Determine the (X, Y) coordinate at the center of the cell enclosing the given text.  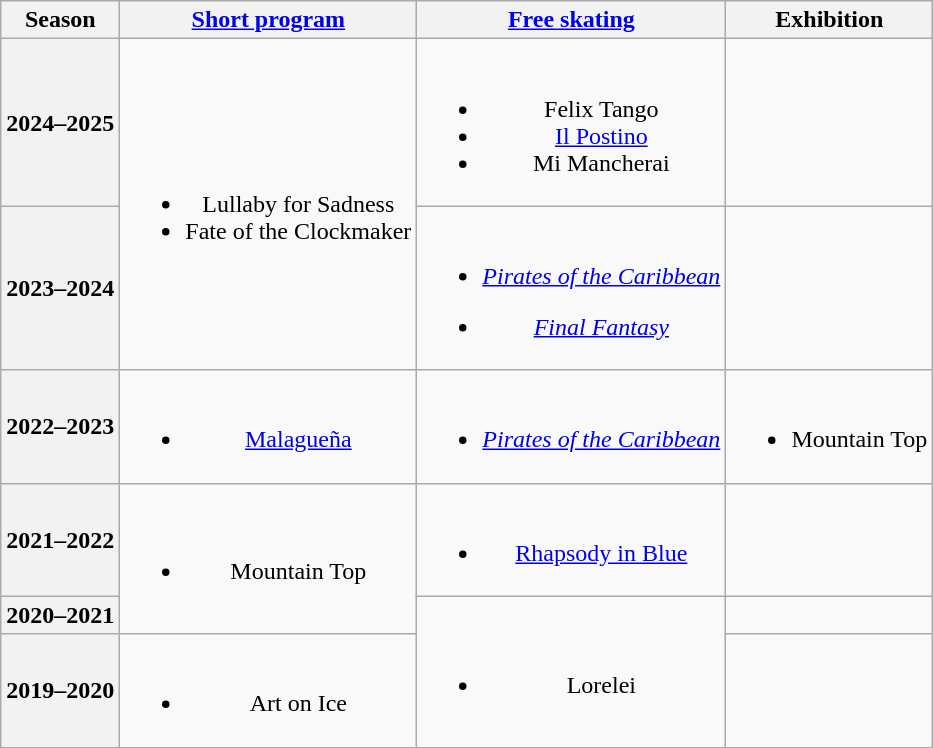
Pirates of the Caribbean (572, 426)
Lullaby for Sadness Fate of the Clockmaker (268, 204)
Season (60, 20)
2019–2020 (60, 690)
2020–2021 (60, 615)
Felix Tango Il Postino Mi Mancherai (572, 122)
2022–2023 (60, 426)
2021–2022 (60, 540)
2023–2024 (60, 288)
Exhibition (830, 20)
Art on Ice (268, 690)
Free skating (572, 20)
2024–2025 (60, 122)
Pirates of the Caribbean Final Fantasy (572, 288)
Rhapsody in Blue (572, 540)
Lorelei (572, 672)
Malagueña (268, 426)
Short program (268, 20)
